From the cell containing the given text, extract its center point as (x, y) coordinate. 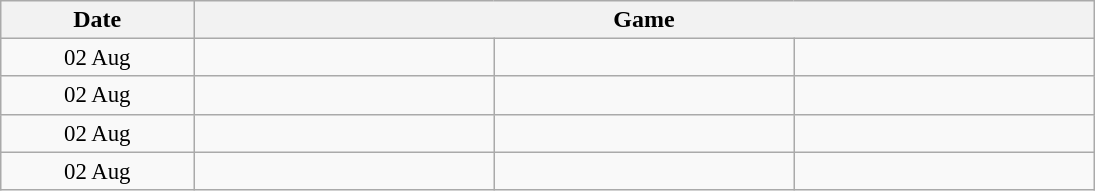
Game (644, 20)
Date (98, 20)
